Extract the (x, y) coordinate from the center of the cell holding the provided text.  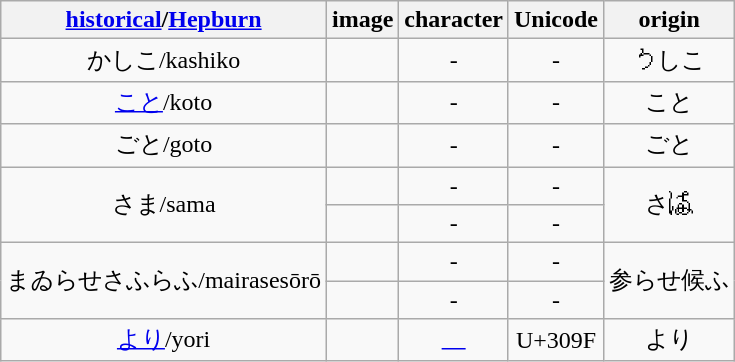
origin (670, 20)
こと (670, 102)
より/yori (164, 340)
𛀚しこ (670, 60)
U+309F (556, 340)
こと/koto (164, 102)
かしこ/kashiko (164, 60)
Unicode (556, 20)
historical/Hepburn (164, 20)
さま/sama (164, 204)
まゐらせさふらふ/mairasesōrō (164, 281)
さ𛃅 (670, 204)
character (454, 20)
image (362, 20)
参らせ候ふ (670, 281)
ゟ (454, 340)
ごと (670, 146)
より (670, 340)
゙ (362, 146)
ごと/goto (164, 146)
